Detect which cell encompasses the target text, then output its (X, Y) center coordinate. 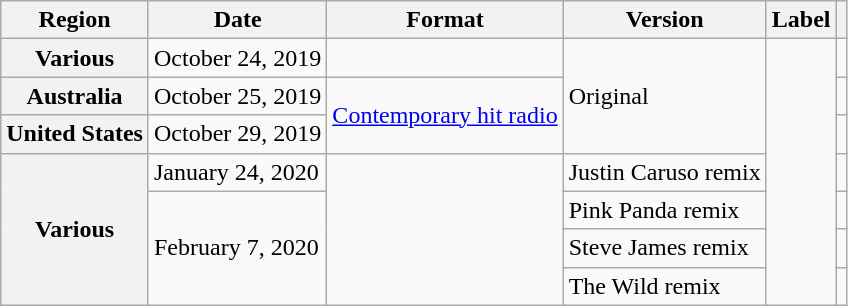
Version (664, 20)
January 24, 2020 (237, 172)
October 29, 2019 (237, 134)
Australia (75, 96)
Pink Panda remix (664, 210)
Justin Caruso remix (664, 172)
Steve James remix (664, 248)
October 24, 2019 (237, 58)
February 7, 2020 (237, 248)
United States (75, 134)
Original (664, 96)
Contemporary hit radio (445, 115)
Format (445, 20)
Label (801, 20)
The Wild remix (664, 286)
Date (237, 20)
October 25, 2019 (237, 96)
Region (75, 20)
